Search for the cell housing the specified text and yield its (X, Y) center coordinate. 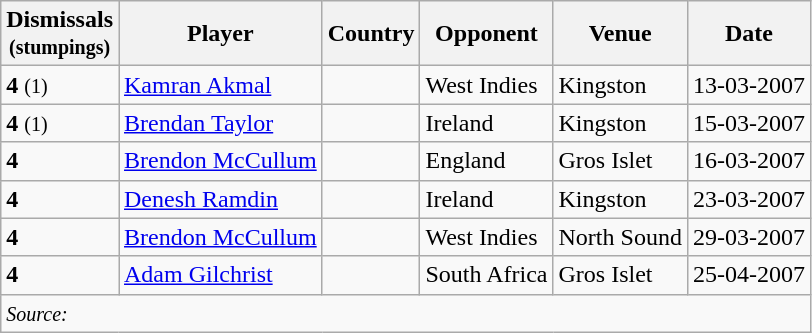
16-03-2007 (748, 161)
Date (748, 34)
Opponent (486, 34)
23-03-2007 (748, 199)
Source: (406, 313)
Player (220, 34)
13-03-2007 (748, 85)
Dismissals(stumpings) (60, 34)
Denesh Ramdin (220, 199)
South Africa (486, 275)
Adam Gilchrist (220, 275)
England (486, 161)
29-03-2007 (748, 237)
Country (371, 34)
North Sound (620, 237)
Kamran Akmal (220, 85)
25-04-2007 (748, 275)
Venue (620, 34)
15-03-2007 (748, 123)
Brendan Taylor (220, 123)
